Identify which cell holds the provided text, then report its [X, Y] central coordinate. 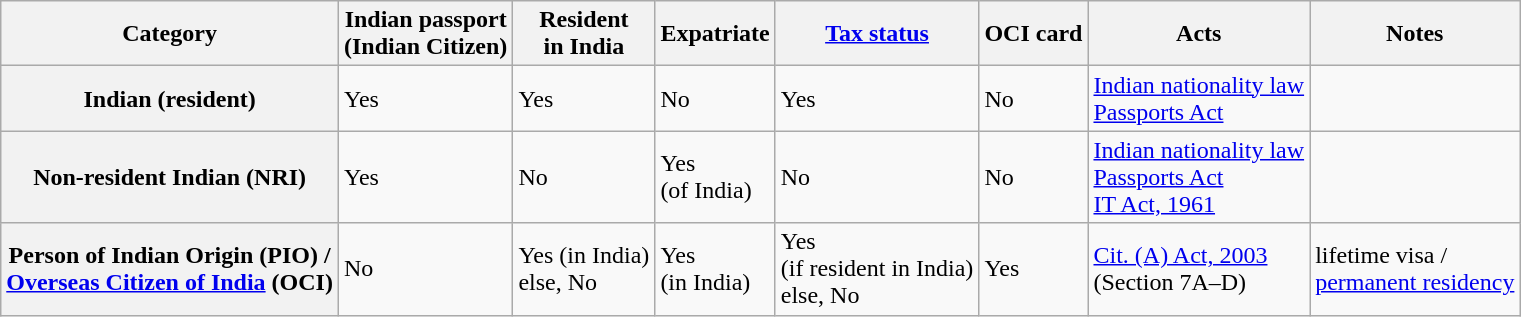
lifetime visa /permanent residency [1415, 269]
Cit. (A) Act, 2003(Section 7A–D) [1199, 269]
Notes [1415, 34]
Yes (if resident in India)else, No [877, 269]
Yes (of India) [715, 177]
Expatriate [715, 34]
Person of Indian Origin (PIO) /Overseas Citizen of India (OCI) [170, 269]
OCI card [1034, 34]
Yes (in India)else, No [584, 269]
Acts [1199, 34]
Tax status [877, 34]
Indian passport(Indian Citizen) [425, 34]
Indian nationality lawPassports Act [1199, 98]
Resident in India [584, 34]
Category [170, 34]
Yes (in India) [715, 269]
Indian (resident) [170, 98]
Indian nationality lawPassports ActIT Act, 1961 [1199, 177]
Non-resident Indian (NRI) [170, 177]
